Determine the [X, Y] coordinate at the center of the cell enclosing the given text.  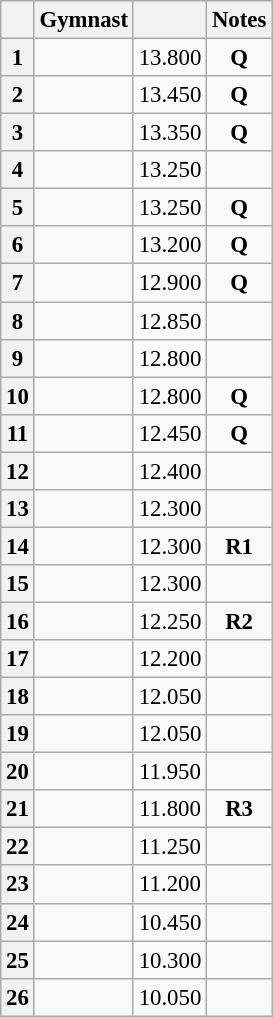
R1 [240, 546]
6 [18, 245]
8 [18, 321]
12 [18, 471]
18 [18, 697]
10.050 [170, 997]
12.200 [170, 659]
11.250 [170, 847]
12.900 [170, 283]
10 [18, 396]
24 [18, 922]
12.400 [170, 471]
22 [18, 847]
17 [18, 659]
1 [18, 58]
Notes [240, 20]
13.350 [170, 133]
11.200 [170, 885]
11 [18, 433]
12.850 [170, 321]
4 [18, 170]
13.800 [170, 58]
13 [18, 509]
13.200 [170, 245]
12.450 [170, 433]
7 [18, 283]
14 [18, 546]
12.250 [170, 621]
16 [18, 621]
13.450 [170, 95]
R2 [240, 621]
5 [18, 208]
21 [18, 809]
2 [18, 95]
19 [18, 734]
3 [18, 133]
10.300 [170, 960]
15 [18, 584]
R3 [240, 809]
10.450 [170, 922]
11.950 [170, 772]
25 [18, 960]
23 [18, 885]
9 [18, 358]
11.800 [170, 809]
26 [18, 997]
Gymnast [84, 20]
20 [18, 772]
